Pinpoint the cell where the given text exists, returning its (X, Y) midpoint coordinate. 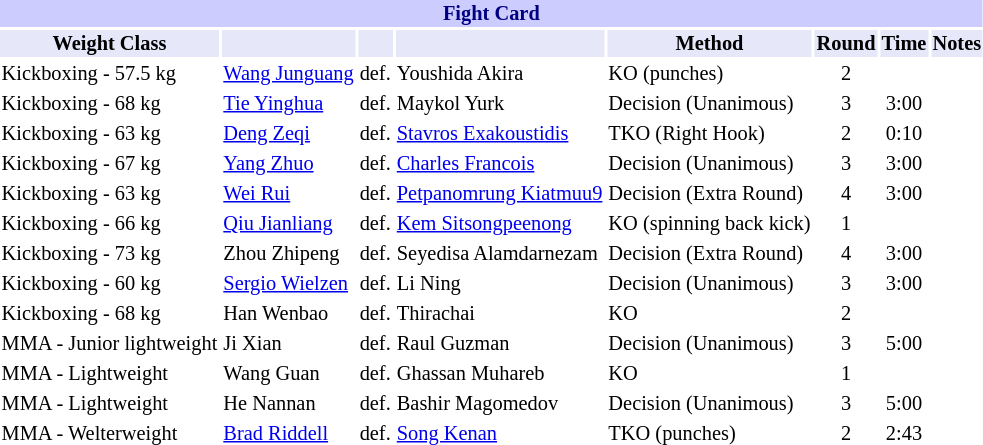
Stavros Exakoustidis (500, 134)
Notes (957, 44)
Bashir Magomedov (500, 404)
Kickboxing - 73 kg (110, 254)
Wei Rui (288, 194)
Kickboxing - 60 kg (110, 284)
Maykol Yurk (500, 104)
Sergio Wielzen (288, 284)
Qiu Jianliang (288, 224)
MMA - Junior lightweight (110, 344)
Ghassan Muhareb (500, 374)
Petpanomrung Kiatmuu9 (500, 194)
Thirachai (500, 314)
Time (904, 44)
0:10 (904, 134)
Kickboxing - 57.5 kg (110, 74)
Charles Francois (500, 164)
Seyedisa Alamdarnezam (500, 254)
KO (punches) (710, 74)
Fight Card (492, 14)
Deng Zeqi (288, 134)
KO (spinning back kick) (710, 224)
Round (846, 44)
Kickboxing - 66 kg (110, 224)
TKO (Right Hook) (710, 134)
Ji Xian (288, 344)
Han Wenbao (288, 314)
Li Ning (500, 284)
Weight Class (110, 44)
Yang Zhuo (288, 164)
Wang Guan (288, 374)
Tie Yinghua (288, 104)
Kem Sitsongpeenong (500, 224)
Zhou Zhipeng (288, 254)
Youshida Akira (500, 74)
Wang Junguang (288, 74)
Kickboxing - 67 kg (110, 164)
Method (710, 44)
He Nannan (288, 404)
Raul Guzman (500, 344)
